Find where the given text appears and provide that cell's center as (x, y) coordinate. 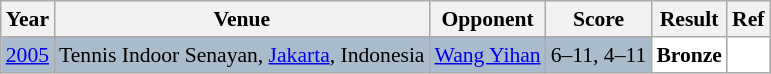
Opponent (488, 19)
Wang Yihan (488, 55)
6–11, 4–11 (599, 55)
Bronze (689, 55)
Year (28, 19)
Tennis Indoor Senayan, Jakarta, Indonesia (242, 55)
Venue (242, 19)
Ref (748, 19)
Score (599, 19)
2005 (28, 55)
Result (689, 19)
